Provide the [X, Y] coordinate of the cell's center where the given text is located.  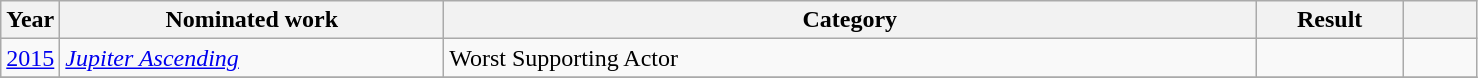
Nominated work [252, 20]
2015 [30, 58]
Year [30, 20]
Category [850, 20]
Result [1330, 20]
Jupiter Ascending [252, 58]
Worst Supporting Actor [850, 58]
